Capture the cell that displays the provided text and extract its [X, Y] central coordinate. 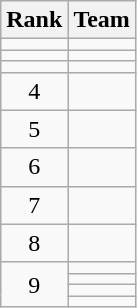
Rank [34, 20]
Team [102, 20]
9 [34, 284]
5 [34, 129]
7 [34, 205]
8 [34, 243]
4 [34, 91]
6 [34, 167]
